Locate the cell with the specified text and output its (X, Y) center coordinate. 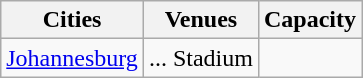
Venues (200, 20)
... Stadium (200, 58)
Johannesburg (72, 58)
Cities (72, 20)
Capacity (310, 20)
